Detect which cell encompasses the target text, then output its [X, Y] center coordinate. 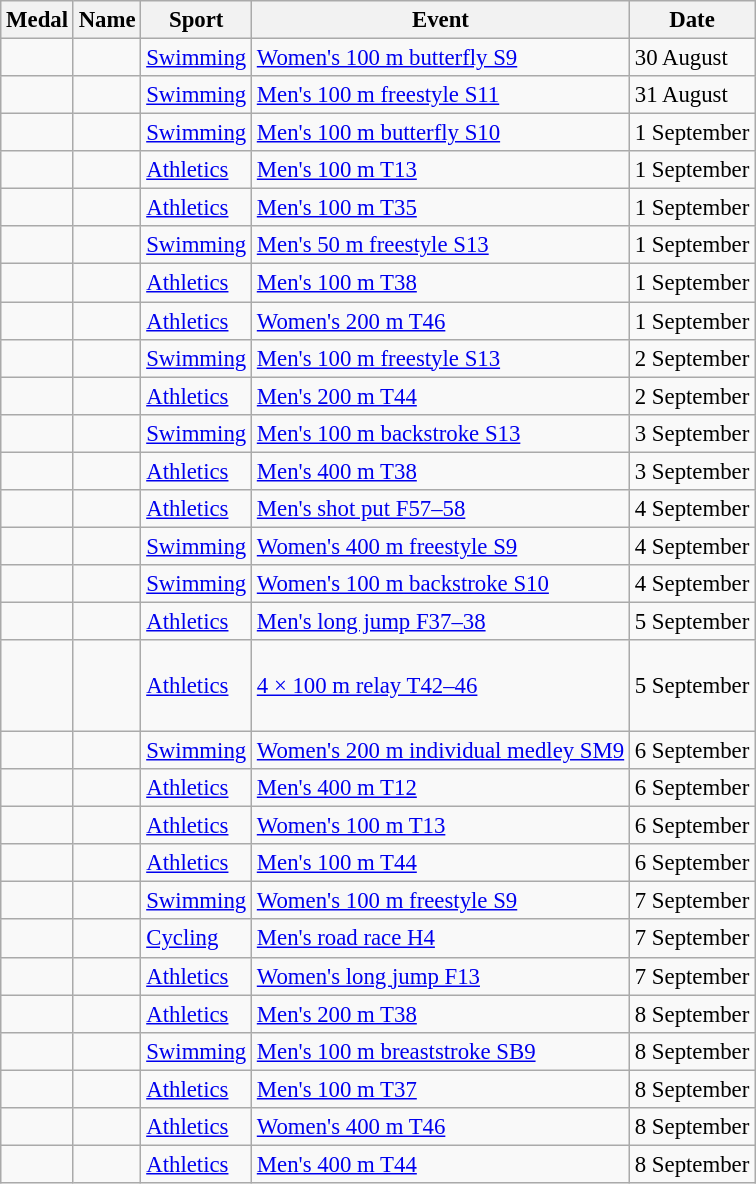
Women's 100 m backstroke S10 [441, 584]
Women's 400 m freestyle S9 [441, 546]
Men's 200 m T44 [441, 396]
Cycling [196, 939]
4 × 100 m relay T42–46 [441, 686]
Men's 100 m T13 [441, 170]
Women's 100 m freestyle S9 [441, 901]
Men's 100 m T44 [441, 863]
Women's long jump F13 [441, 976]
Sport [196, 20]
Event [441, 20]
Men's 400 m T44 [441, 1164]
Men's shot put F57–58 [441, 509]
Men's 100 m T38 [441, 283]
Men's 100 m T35 [441, 208]
Women's 100 m T13 [441, 826]
Men's road race H4 [441, 939]
Women's 400 m T46 [441, 1127]
Men's 50 m freestyle S13 [441, 245]
Women's 200 m T46 [441, 321]
Men's 100 m butterfly S10 [441, 133]
Date [692, 20]
Men's 100 m breaststroke SB9 [441, 1051]
Men's 100 m freestyle S11 [441, 95]
Men's 100 m freestyle S13 [441, 358]
Men's long jump F37–38 [441, 621]
Men's 400 m T38 [441, 471]
Women's 100 m butterfly S9 [441, 58]
31 August [692, 95]
Men's 100 m T37 [441, 1089]
Men's 100 m backstroke S13 [441, 433]
Women's 200 m individual medley SM9 [441, 751]
Men's 400 m T12 [441, 788]
30 August [692, 58]
Men's 200 m T38 [441, 1014]
Name [107, 20]
Medal [38, 20]
